Detect which cell encompasses the target text, then output its [x, y] center coordinate. 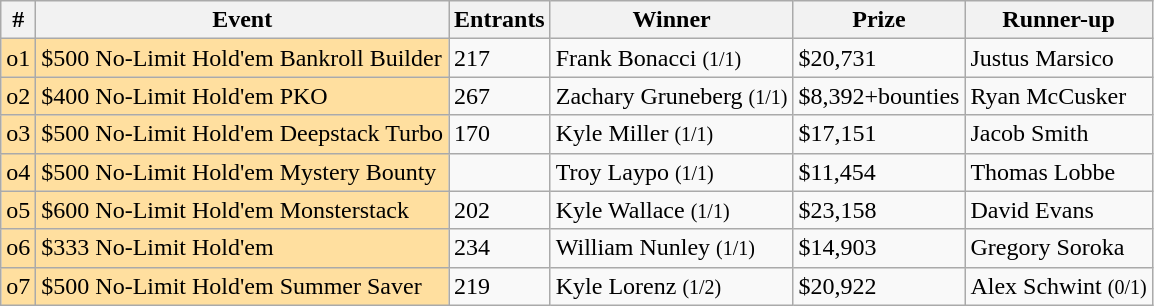
$333 No-Limit Hold'em [242, 248]
Alex Schwint (0/1) [1058, 286]
217 [499, 58]
$20,922 [879, 286]
Thomas Lobbe [1058, 172]
Winner [672, 20]
$500 No-Limit Hold'em Deepstack Turbo [242, 134]
Entrants [499, 20]
Gregory Soroka [1058, 248]
$14,903 [879, 248]
Frank Bonacci (1/1) [672, 58]
170 [499, 134]
$600 No-Limit Hold'em Monsterstack [242, 210]
$23,158 [879, 210]
Prize [879, 20]
Kyle Lorenz (1/2) [672, 286]
Justus Marsico [1058, 58]
o6 [18, 248]
# [18, 20]
$11,454 [879, 172]
Ryan McCusker [1058, 96]
o7 [18, 286]
234 [499, 248]
$500 No-Limit Hold'em Mystery Bounty [242, 172]
$500 No-Limit Hold'em Bankroll Builder [242, 58]
Kyle Miller (1/1) [672, 134]
$500 No-Limit Hold'em Summer Saver [242, 286]
o3 [18, 134]
o5 [18, 210]
$400 No-Limit Hold'em PKO [242, 96]
o1 [18, 58]
William Nunley (1/1) [672, 248]
Event [242, 20]
Troy Laypo (1/1) [672, 172]
202 [499, 210]
$20,731 [879, 58]
Kyle Wallace (1/1) [672, 210]
$8,392+bounties [879, 96]
David Evans [1058, 210]
267 [499, 96]
o2 [18, 96]
Zachary Gruneberg (1/1) [672, 96]
Jacob Smith [1058, 134]
$17,151 [879, 134]
o4 [18, 172]
219 [499, 286]
Runner-up [1058, 20]
